Locate the cell with the specified text and output its [X, Y] center coordinate. 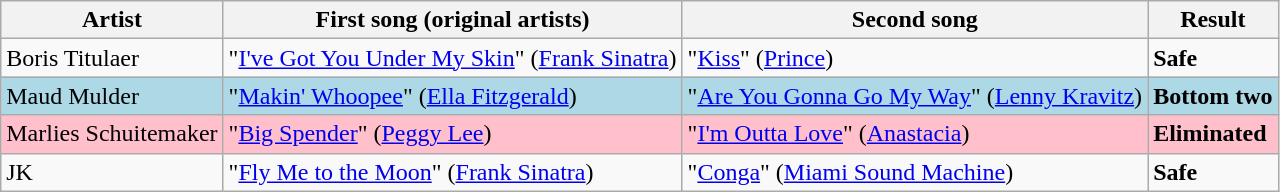
Maud Mulder [112, 96]
First song (original artists) [452, 20]
"Are You Gonna Go My Way" (Lenny Kravitz) [915, 96]
"Kiss" (Prince) [915, 58]
"Makin' Whoopee" (Ella Fitzgerald) [452, 96]
Second song [915, 20]
"I'm Outta Love" (Anastacia) [915, 134]
"Conga" (Miami Sound Machine) [915, 172]
Result [1213, 20]
Marlies Schuitemaker [112, 134]
"Fly Me to the Moon" (Frank Sinatra) [452, 172]
"I've Got You Under My Skin" (Frank Sinatra) [452, 58]
"Big Spender" (Peggy Lee) [452, 134]
Artist [112, 20]
Boris Titulaer [112, 58]
JK [112, 172]
Bottom two [1213, 96]
Eliminated [1213, 134]
